Search for the cell housing the specified text and yield its (X, Y) center coordinate. 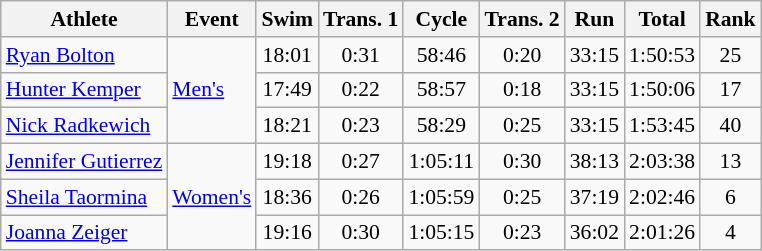
19:16 (287, 233)
58:29 (441, 126)
Run (594, 19)
Men's (212, 90)
Cycle (441, 19)
6 (730, 197)
Swim (287, 19)
Hunter Kemper (84, 90)
2:02:46 (662, 197)
Women's (212, 198)
2:03:38 (662, 162)
38:13 (594, 162)
0:26 (360, 197)
58:46 (441, 55)
18:01 (287, 55)
0:20 (522, 55)
18:21 (287, 126)
Sheila Taormina (84, 197)
Athlete (84, 19)
0:31 (360, 55)
1:50:06 (662, 90)
Joanna Zeiger (84, 233)
Jennifer Gutierrez (84, 162)
36:02 (594, 233)
1:50:53 (662, 55)
Trans. 1 (360, 19)
0:22 (360, 90)
1:53:45 (662, 126)
Event (212, 19)
1:05:59 (441, 197)
1:05:15 (441, 233)
40 (730, 126)
Nick Radkewich (84, 126)
4 (730, 233)
17:49 (287, 90)
Total (662, 19)
19:18 (287, 162)
58:57 (441, 90)
1:05:11 (441, 162)
0:18 (522, 90)
13 (730, 162)
18:36 (287, 197)
Ryan Bolton (84, 55)
Trans. 2 (522, 19)
17 (730, 90)
2:01:26 (662, 233)
0:27 (360, 162)
37:19 (594, 197)
Rank (730, 19)
25 (730, 55)
